Scan for the cell matching the given text and deliver its (X, Y) coordinate at center. 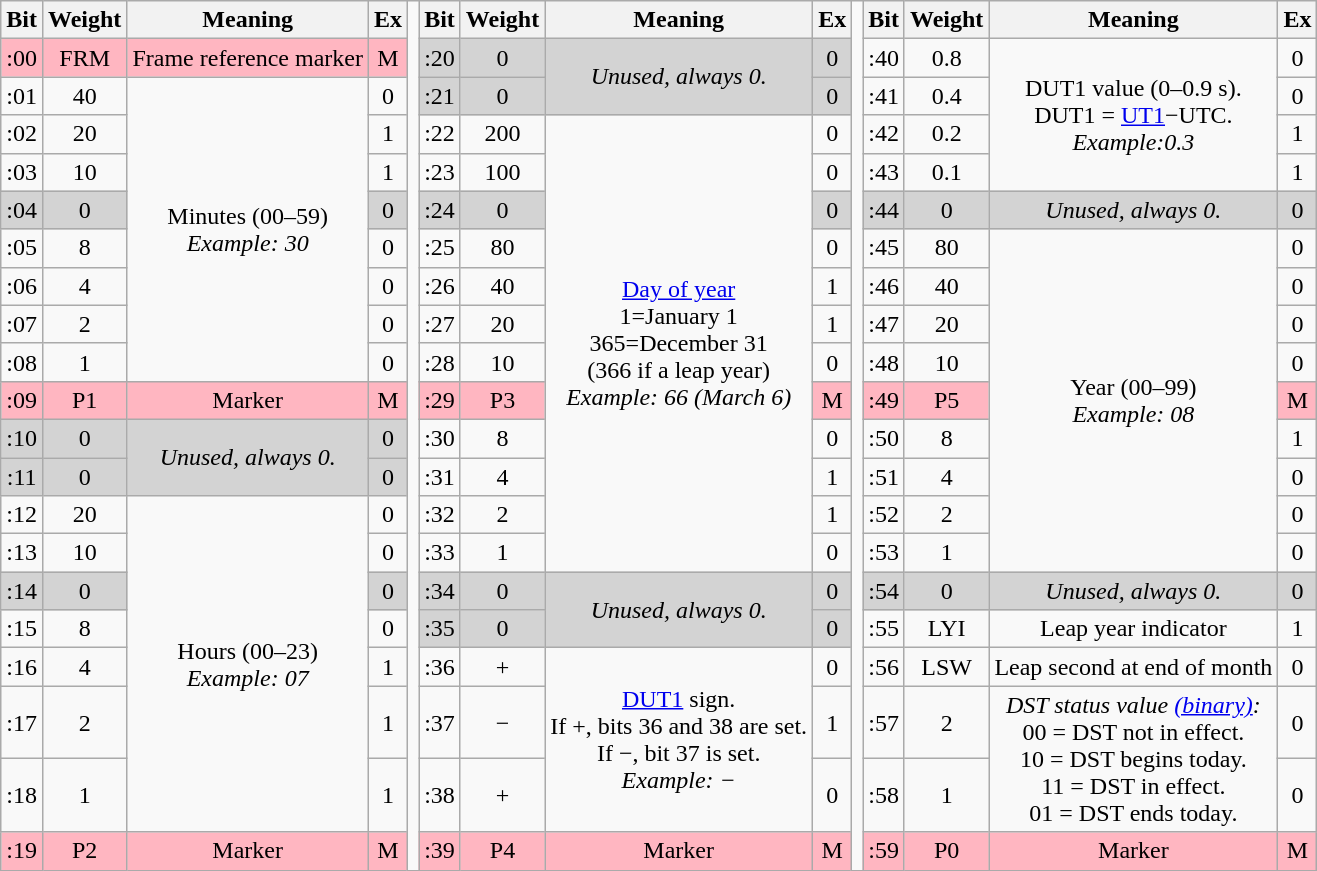
:25 (440, 248)
:05 (22, 248)
:43 (884, 172)
:07 (22, 324)
P2 (84, 851)
Minutes (00–59)Example: 30 (248, 229)
:57 (884, 722)
:20 (440, 58)
:32 (440, 515)
:40 (884, 58)
P1 (84, 400)
:22 (440, 134)
:47 (884, 324)
:10 (22, 438)
0.8 (946, 58)
:11 (22, 477)
:36 (440, 667)
:42 (884, 134)
:09 (22, 400)
Year (00–99)Example: 08 (1134, 400)
:06 (22, 286)
:38 (440, 796)
P5 (946, 400)
:26 (440, 286)
:33 (440, 553)
Frame reference marker (248, 58)
:28 (440, 362)
:30 (440, 438)
Leap year indicator (1134, 629)
:58 (884, 796)
:29 (440, 400)
P0 (946, 851)
:39 (440, 851)
:51 (884, 477)
DST status value (binary):00 = DST not in effect.10 = DST begins today.11 = DST in effect.01 = DST ends today. (1134, 759)
− (502, 722)
:12 (22, 515)
Leap second at end of month (1134, 667)
P3 (502, 400)
P4 (502, 851)
:35 (440, 629)
:55 (884, 629)
DUT1 sign.If +, bits 36 and 38 are set.If −, bit 37 is set.Example: − (679, 740)
DUT1 value (0–0.9 s).DUT1 = UT1−UTC.Example:0.3 (1134, 115)
:48 (884, 362)
:17 (22, 722)
:59 (884, 851)
:41 (884, 96)
:50 (884, 438)
:19 (22, 851)
:13 (22, 553)
:34 (440, 591)
:02 (22, 134)
:03 (22, 172)
:01 (22, 96)
:08 (22, 362)
:54 (884, 591)
:56 (884, 667)
:53 (884, 553)
Hours (00–23)Example: 07 (248, 664)
:18 (22, 796)
:23 (440, 172)
0.2 (946, 134)
:52 (884, 515)
:24 (440, 210)
:31 (440, 477)
100 (502, 172)
LYI (946, 629)
:46 (884, 286)
FRM (84, 58)
:14 (22, 591)
:00 (22, 58)
:37 (440, 722)
:21 (440, 96)
:15 (22, 629)
LSW (946, 667)
200 (502, 134)
:04 (22, 210)
:44 (884, 210)
0.4 (946, 96)
:49 (884, 400)
:16 (22, 667)
:45 (884, 248)
Day of year1=January 1365=December 31(366 if a leap year)Example: 66 (March 6) (679, 344)
0.1 (946, 172)
:27 (440, 324)
